Provide the (x, y) coordinate of the cell's center where the given text is located.  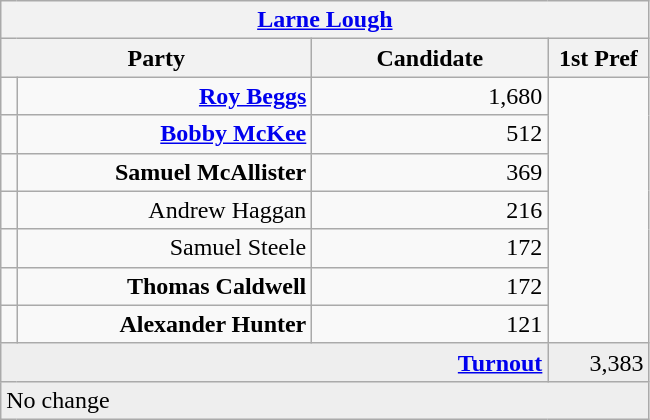
Andrew Haggan (164, 210)
Samuel Steele (164, 248)
512 (430, 134)
3,383 (598, 362)
Turnout (274, 362)
Candidate (430, 58)
121 (430, 324)
1st Pref (598, 58)
Samuel McAllister (164, 172)
Roy Beggs (164, 96)
No change (325, 400)
Bobby McKee (164, 134)
Party (156, 58)
1,680 (430, 96)
Alexander Hunter (164, 324)
369 (430, 172)
Thomas Caldwell (164, 286)
216 (430, 210)
Larne Lough (325, 20)
